Capture the cell that displays the provided text and extract its [X, Y] central coordinate. 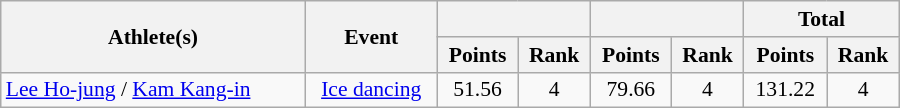
131.22 [786, 90]
79.66 [630, 90]
Ice dancing [371, 90]
Lee Ho-jung / Kam Kang-in [154, 90]
Total [822, 19]
51.56 [478, 90]
Event [371, 36]
Athlete(s) [154, 36]
